Locate the cell with the specified text and output its [x, y] center coordinate. 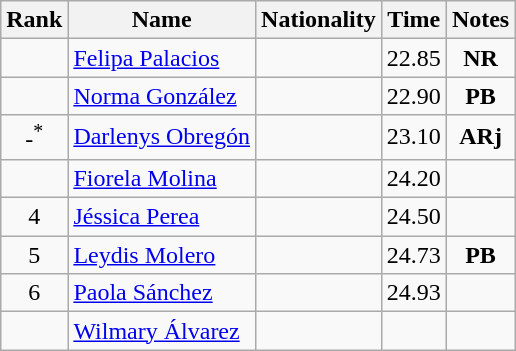
-* [34, 138]
ARj [480, 138]
Nationality [319, 20]
NR [480, 58]
Rank [34, 20]
Name [162, 20]
24.73 [414, 255]
Time [414, 20]
Wilmary Álvarez [162, 331]
24.50 [414, 217]
Notes [480, 20]
23.10 [414, 138]
Fiorela Molina [162, 178]
Felipa Palacios [162, 58]
Jéssica Perea [162, 217]
4 [34, 217]
Darlenys Obregón [162, 138]
24.20 [414, 178]
22.85 [414, 58]
22.90 [414, 96]
24.93 [414, 293]
Paola Sánchez [162, 293]
Leydis Molero [162, 255]
6 [34, 293]
5 [34, 255]
Norma González [162, 96]
